Pinpoint the cell where the given text exists, returning its (x, y) midpoint coordinate. 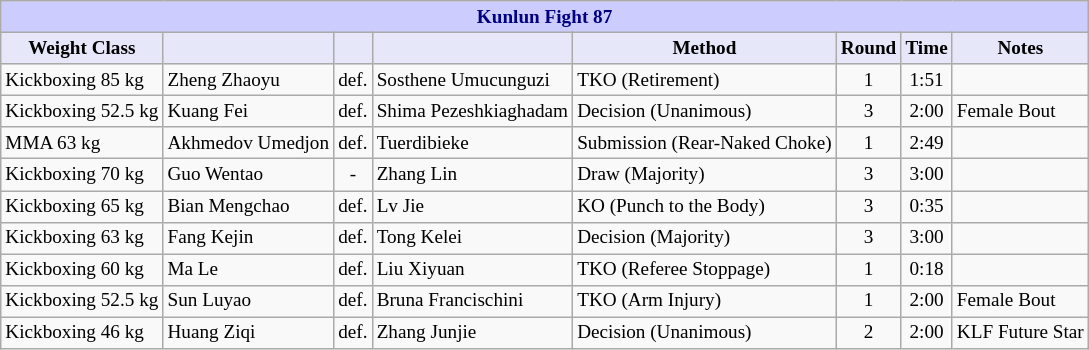
Kuang Fei (248, 111)
Kickboxing 70 kg (82, 175)
Huang Ziqi (248, 333)
Tuerdibieke (472, 143)
Decision (Majority) (705, 238)
Kickboxing 63 kg (82, 238)
- (353, 175)
Liu Xiyuan (472, 270)
TKO (Retirement) (705, 80)
MMA 63 kg (82, 143)
Zhang Junjie (472, 333)
0:18 (926, 270)
Guo Wentao (248, 175)
Weight Class (82, 48)
Method (705, 48)
Lv Jie (472, 206)
Bian Mengchao (248, 206)
Round (868, 48)
Bruna Francischini (472, 301)
Kickboxing 65 kg (82, 206)
Zhang Lin (472, 175)
Time (926, 48)
KO (Punch to the Body) (705, 206)
Submission (Rear-Naked Choke) (705, 143)
Zheng Zhaoyu (248, 80)
1:51 (926, 80)
Tong Kelei (472, 238)
TKO (Referee Stoppage) (705, 270)
Notes (1020, 48)
TKO (Arm Injury) (705, 301)
2:49 (926, 143)
Kunlun Fight 87 (545, 17)
Kickboxing 60 kg (82, 270)
2 (868, 333)
Sosthene Umucunguzi (472, 80)
Akhmedov Umedjon (248, 143)
Kickboxing 46 kg (82, 333)
Sun Luyao (248, 301)
0:35 (926, 206)
Ma Le (248, 270)
Kickboxing 85 kg (82, 80)
KLF Future Star (1020, 333)
Fang Kejin (248, 238)
Draw (Majority) (705, 175)
Shima Pezeshkiaghadam (472, 111)
